Extract the [X, Y] coordinate from the center of the cell holding the provided text.  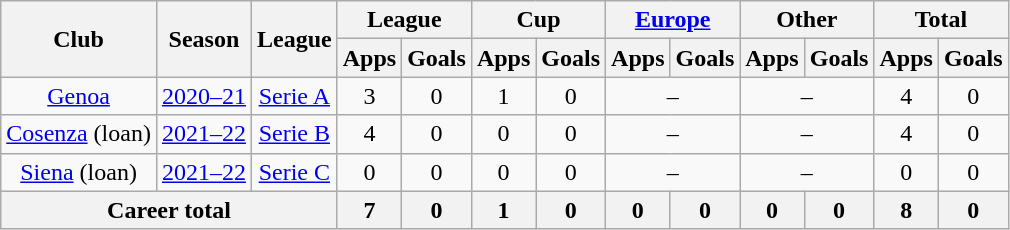
Other [807, 20]
Cosenza (loan) [79, 134]
Serie C [294, 172]
2020–21 [204, 96]
Career total [169, 210]
Cup [538, 20]
Season [204, 39]
3 [369, 96]
Europe [673, 20]
Serie A [294, 96]
Club [79, 39]
8 [906, 210]
7 [369, 210]
Total [941, 20]
Siena (loan) [79, 172]
Serie B [294, 134]
Genoa [79, 96]
